Find where the given text appears and provide that cell's center as [X, Y] coordinate. 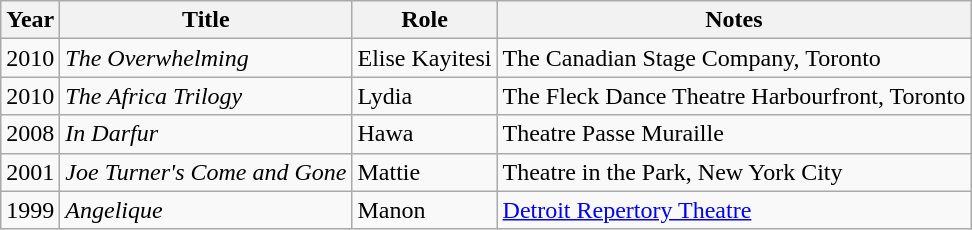
2001 [30, 172]
Lydia [424, 96]
Notes [734, 20]
Hawa [424, 134]
Theatre in the Park, New York City [734, 172]
Role [424, 20]
1999 [30, 210]
Manon [424, 210]
The Fleck Dance Theatre Harbourfront, Toronto [734, 96]
Year [30, 20]
Mattie [424, 172]
Elise Kayitesi [424, 58]
The Overwhelming [206, 58]
Theatre Passe Muraille [734, 134]
Angelique [206, 210]
Title [206, 20]
In Darfur [206, 134]
Detroit Repertory Theatre [734, 210]
The Africa Trilogy [206, 96]
The Canadian Stage Company, Toronto [734, 58]
2008 [30, 134]
Joe Turner's Come and Gone [206, 172]
